For the text-containing cell, return its midpoint in [x, y] coordinate format. 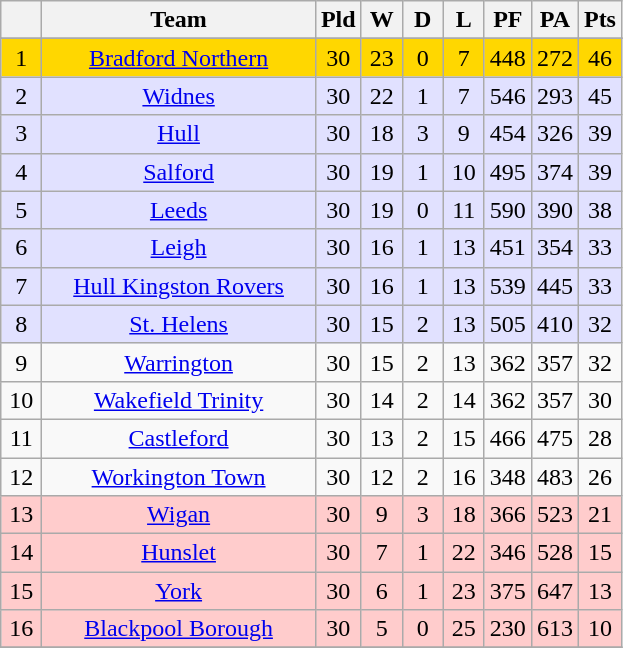
Leigh [179, 248]
Hull Kingston Rovers [179, 286]
Warrington [179, 362]
Team [179, 20]
539 [508, 286]
445 [554, 286]
St. Helens [179, 324]
Workington Town [179, 477]
D [422, 20]
647 [554, 591]
45 [600, 96]
326 [554, 134]
528 [554, 553]
523 [554, 515]
483 [554, 477]
28 [600, 438]
Castleford [179, 438]
451 [508, 248]
Hunslet [179, 553]
454 [508, 134]
374 [554, 172]
38 [600, 210]
21 [600, 515]
546 [508, 96]
505 [508, 324]
Widnes [179, 96]
366 [508, 515]
Leeds [179, 210]
346 [508, 553]
590 [508, 210]
8 [22, 324]
PA [554, 20]
230 [508, 629]
272 [554, 58]
293 [554, 96]
Salford [179, 172]
25 [464, 629]
354 [554, 248]
466 [508, 438]
Pts [600, 20]
375 [508, 591]
W [382, 20]
448 [508, 58]
613 [554, 629]
46 [600, 58]
Hull [179, 134]
4 [22, 172]
390 [554, 210]
Blackpool Borough [179, 629]
475 [554, 438]
26 [600, 477]
York [179, 591]
L [464, 20]
Pld [338, 20]
410 [554, 324]
Wakefield Trinity [179, 400]
Bradford Northern [179, 58]
Wigan [179, 515]
495 [508, 172]
348 [508, 477]
PF [508, 20]
